From the cell containing the given text, extract its center point as [x, y] coordinate. 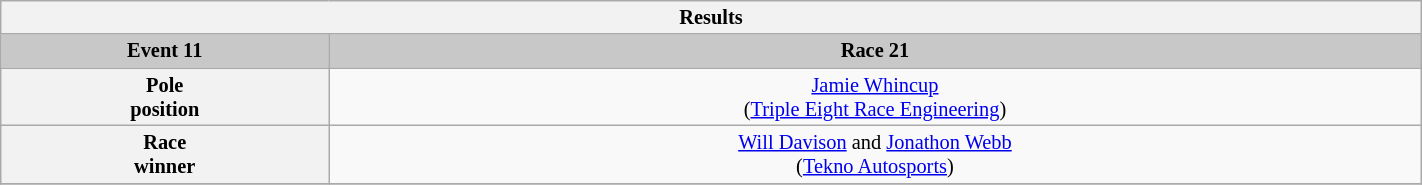
Jamie Whincup(Triple Eight Race Engineering) [876, 97]
Race 21 [876, 51]
Event 11 [165, 51]
Results [711, 17]
Poleposition [165, 97]
Racewinner [165, 154]
Will Davison and Jonathon Webb(Tekno Autosports) [876, 154]
